Locate the cell with the specified text and output its [X, Y] center coordinate. 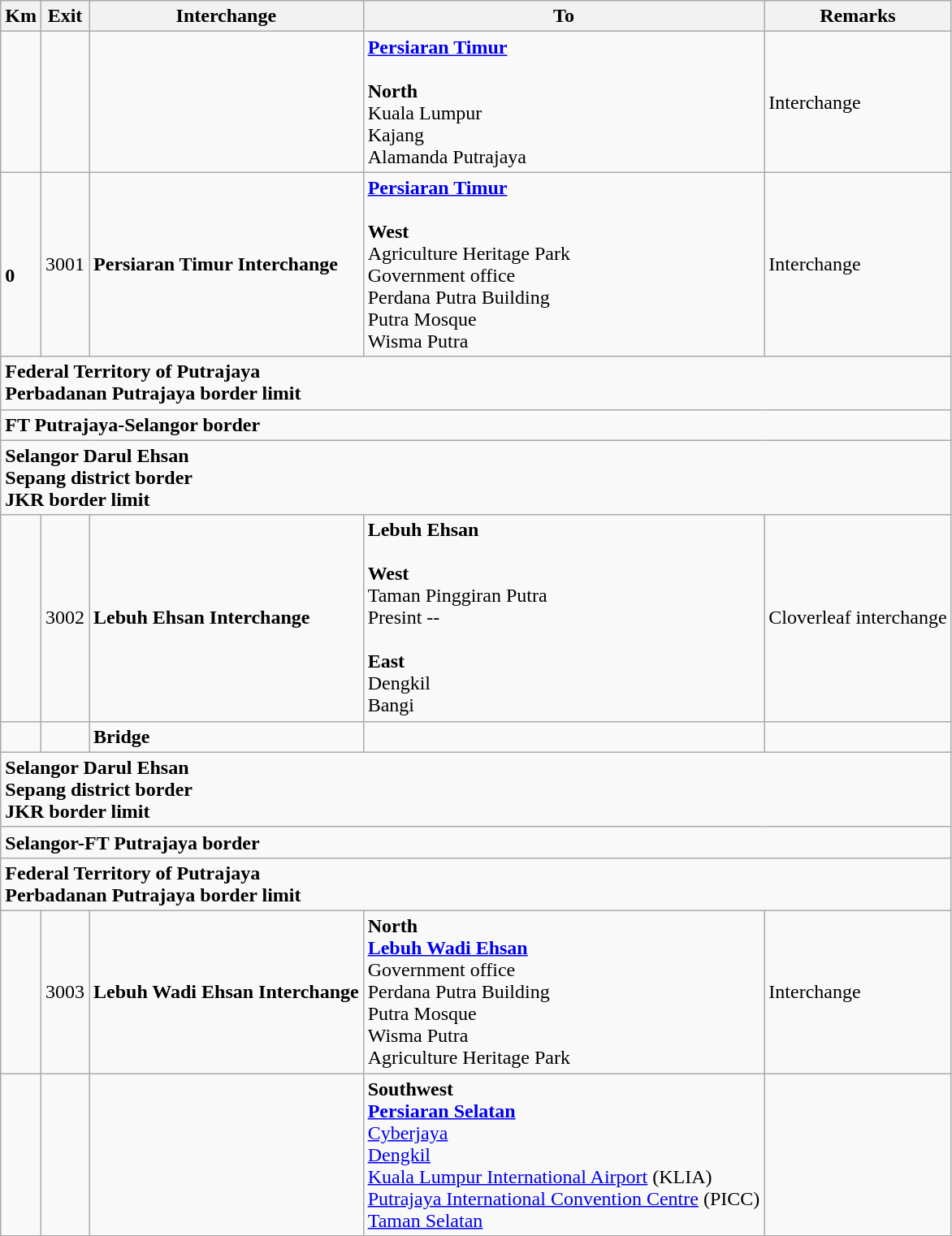
Lebuh EhsanWestTaman Pinggiran PutraPresint --East Dengkil Bangi [564, 618]
Persiaran TimurNorth Kuala Lumpur KajangAlamanda Putrajaya [564, 102]
Cloverleaf interchange [858, 618]
FT Putrajaya-Selangor border [476, 425]
Bridge [227, 737]
NorthLebuh Wadi EhsanGovernment officePerdana Putra BuildingPutra MosqueWisma PutraAgriculture Heritage Park [564, 992]
Persiaran Timur Interchange [227, 265]
Persiaran TimurWestAgriculture Heritage ParkGovernment officePerdana Putra BuildingPutra MosqueWisma Putra [564, 265]
Lebuh Wadi Ehsan Interchange [227, 992]
To [564, 16]
Exit [65, 16]
Km [21, 16]
SouthwestPersiaran SelatanCyberjaya Dengkil Kuala Lumpur International Airport (KLIA) Putrajaya International Convention Centre (PICC)Taman Selatan [564, 1155]
3002 [65, 618]
Lebuh Ehsan Interchange [227, 618]
0 [21, 265]
Remarks [858, 16]
3001 [65, 265]
3003 [65, 992]
Selangor-FT Putrajaya border [476, 842]
